Capture the cell that displays the provided text and extract its (x, y) central coordinate. 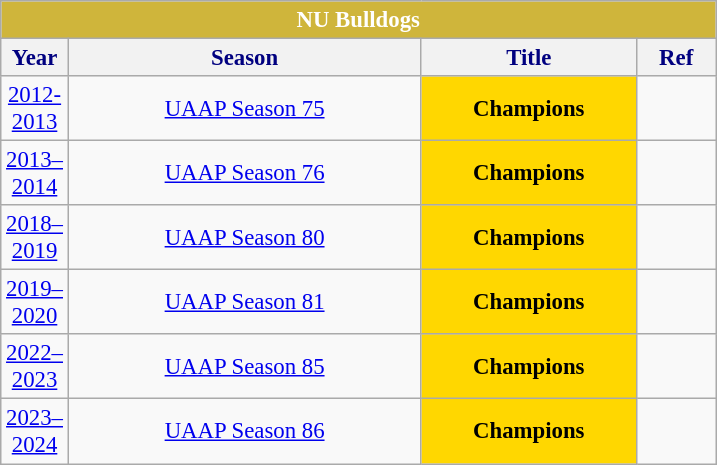
UAAP Season 81 (244, 302)
UAAP Season 86 (244, 432)
2018–2019 (35, 238)
2023–2024 (35, 432)
NU Bulldogs (358, 20)
UAAP Season 80 (244, 238)
Ref (676, 58)
Season (244, 58)
UAAP Season 85 (244, 366)
Year (35, 58)
2022–2023 (35, 366)
2019–2020 (35, 302)
2012-2013 (35, 108)
UAAP Season 75 (244, 108)
2013–2014 (35, 174)
Title (529, 58)
UAAP Season 76 (244, 174)
